Capture the cell that displays the provided text and extract its [x, y] central coordinate. 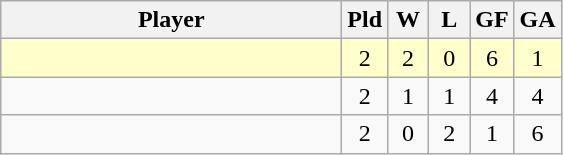
W [408, 20]
L [450, 20]
Player [172, 20]
GF [492, 20]
GA [538, 20]
Pld [365, 20]
